From the cell containing the given text, extract its center point as [X, Y] coordinate. 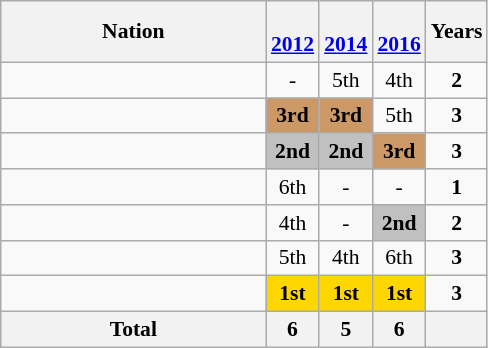
2014 [346, 32]
1 [457, 187]
Nation [134, 32]
2016 [398, 32]
Years [457, 32]
Total [134, 330]
2012 [292, 32]
5 [346, 330]
